Determine the (X, Y) coordinate at the center of the cell enclosing the given text.  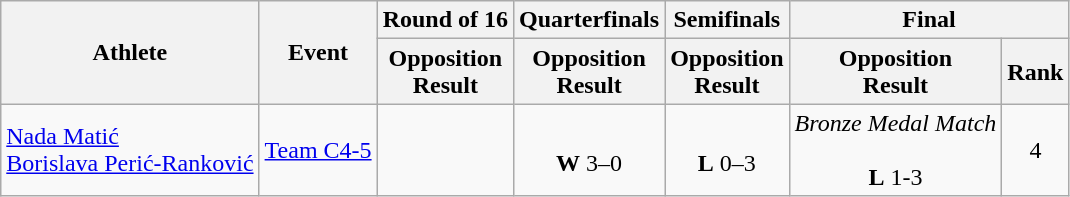
L 0–3 (727, 150)
Athlete (130, 52)
Bronze Medal Match L 1-3 (896, 150)
Semifinals (727, 20)
Round of 16 (445, 20)
Team C4-5 (318, 150)
Rank (1036, 72)
Quarterfinals (590, 20)
4 (1036, 150)
Event (318, 52)
Nada MatićBorislava Perić-Ranković (130, 150)
W 3–0 (590, 150)
Final (929, 20)
